Pinpoint the cell where the given text exists, returning its [x, y] midpoint coordinate. 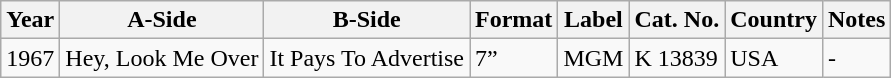
Label [594, 20]
K 13839 [677, 58]
Notes [856, 20]
Country [774, 20]
Format [514, 20]
- [856, 58]
Cat. No. [677, 20]
Hey, Look Me Over [162, 58]
1967 [30, 58]
B-Side [367, 20]
Year [30, 20]
A-Side [162, 20]
USA [774, 58]
It Pays To Advertise [367, 58]
MGM [594, 58]
7” [514, 58]
